Find where the given text appears and provide that cell's center as [x, y] coordinate. 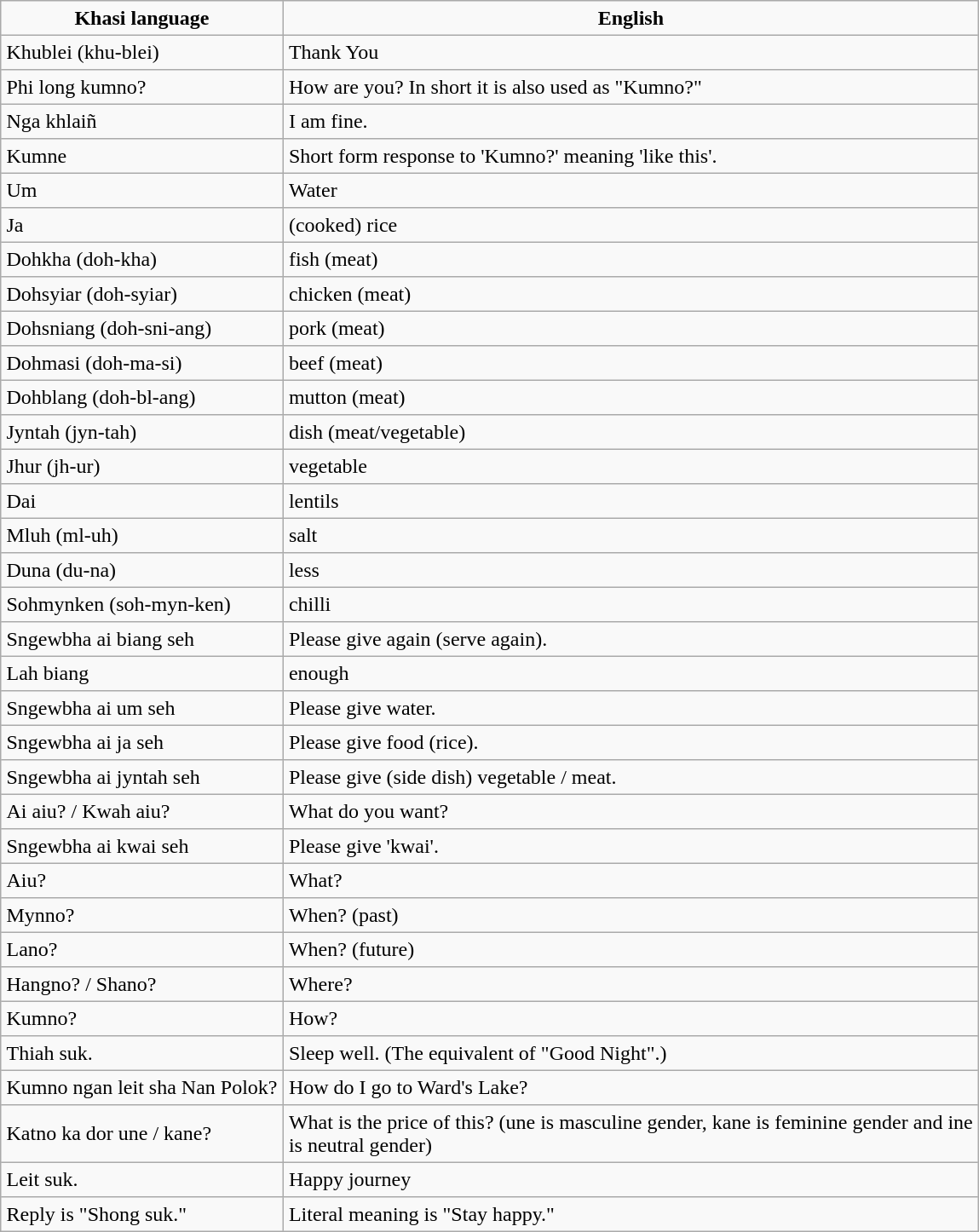
Literal meaning is "Stay happy." [631, 1214]
Jyntah (jyn-tah) [141, 432]
Dohblang (doh-bl-ang) [141, 397]
Ja [141, 225]
Lah biang [141, 673]
Sleep well. (The equivalent of "Good Night".) [631, 1053]
Phi long kumno? [141, 87]
Where? [631, 984]
enough [631, 673]
mutton (meat) [631, 397]
Leit suk. [141, 1179]
Hangno? / Shano? [141, 984]
Thiah suk. [141, 1053]
Dohsyiar (doh-syiar) [141, 294]
Please give food (rice). [631, 742]
Mynno? [141, 915]
How are you? In short it is also used as "Kumno?" [631, 87]
How do I go to Ward's Lake? [631, 1087]
Dohkha (doh-kha) [141, 259]
English [631, 18]
Dohsniang (doh-sni-ang) [141, 328]
Sngewbha ai um seh [141, 708]
Please give (side dish) vegetable / meat. [631, 777]
Thank You [631, 52]
Um [141, 190]
Sngewbha ai jyntah seh [141, 777]
chilli [631, 604]
(cooked) rice [631, 225]
Duna (du-na) [141, 570]
When? (future) [631, 949]
What? [631, 880]
Reply is "Shong suk." [141, 1214]
Sngewbha ai kwai seh [141, 846]
Please give again (serve again). [631, 639]
Nga khlaiñ [141, 121]
pork (meat) [631, 328]
Khublei (khu-blei) [141, 52]
Kumno ngan leit sha Nan Polok? [141, 1087]
Lano? [141, 949]
Katno ka dor une / kane? [141, 1134]
Jhur (jh-ur) [141, 466]
lentils [631, 501]
How? [631, 1018]
Kumno? [141, 1018]
Dohmasi (doh-ma-si) [141, 363]
Sohmynken (soh-myn-ken) [141, 604]
salt [631, 535]
When? (past) [631, 915]
Mluh (ml-uh) [141, 535]
beef (meat) [631, 363]
fish (meat) [631, 259]
Dai [141, 501]
Happy journey [631, 1179]
less [631, 570]
Please give 'kwai'. [631, 846]
Khasi language [141, 18]
chicken (meat) [631, 294]
Water [631, 190]
Kumne [141, 156]
I am fine. [631, 121]
Sngewbha ai ja seh [141, 742]
dish (meat/vegetable) [631, 432]
Aiu? [141, 880]
Sngewbha ai biang seh [141, 639]
Ai aiu? / Kwah aiu? [141, 811]
What do you want? [631, 811]
vegetable [631, 466]
Please give water. [631, 708]
What is the price of this? (une is masculine gender, kane is feminine gender and ineis neutral gender) [631, 1134]
Short form response to 'Kumno?' meaning 'like this'. [631, 156]
